Extract the (x, y) coordinate from the center of the cell holding the provided text.  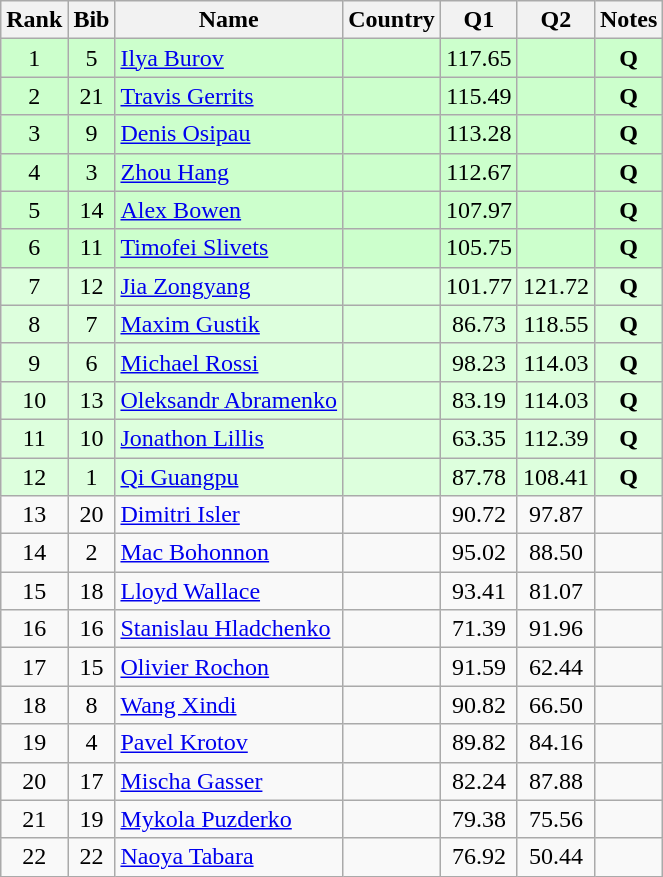
79.38 (478, 819)
Lloyd Wallace (229, 591)
115.49 (478, 96)
71.39 (478, 629)
87.78 (478, 477)
88.50 (556, 553)
117.65 (478, 58)
Q2 (556, 20)
Mischa Gasser (229, 781)
118.55 (556, 324)
Q1 (478, 20)
113.28 (478, 134)
Country (392, 20)
Ilya Burov (229, 58)
Name (229, 20)
Pavel Krotov (229, 743)
50.44 (556, 857)
87.88 (556, 781)
105.75 (478, 248)
Wang Xindi (229, 705)
Dimitri Isler (229, 515)
76.92 (478, 857)
121.72 (556, 286)
84.16 (556, 743)
Mac Bohonnon (229, 553)
112.67 (478, 172)
Alex Bowen (229, 210)
90.82 (478, 705)
112.39 (556, 438)
91.96 (556, 629)
86.73 (478, 324)
82.24 (478, 781)
Olivier Rochon (229, 667)
Michael Rossi (229, 362)
Travis Gerrits (229, 96)
Oleksandr Abramenko (229, 400)
Notes (628, 20)
89.82 (478, 743)
90.72 (478, 515)
75.56 (556, 819)
Mykola Puzderko (229, 819)
93.41 (478, 591)
Maxim Gustik (229, 324)
Denis Osipau (229, 134)
66.50 (556, 705)
Qi Guangpu (229, 477)
101.77 (478, 286)
108.41 (556, 477)
62.44 (556, 667)
Jia Zongyang (229, 286)
Zhou Hang (229, 172)
98.23 (478, 362)
Jonathon Lillis (229, 438)
Timofei Slivets (229, 248)
83.19 (478, 400)
Rank (34, 20)
91.59 (478, 667)
Bib (92, 20)
97.87 (556, 515)
81.07 (556, 591)
Naoya Tabara (229, 857)
95.02 (478, 553)
107.97 (478, 210)
63.35 (478, 438)
Stanislau Hladchenko (229, 629)
